Extract the (X, Y) coordinate from the center of the cell holding the provided text.  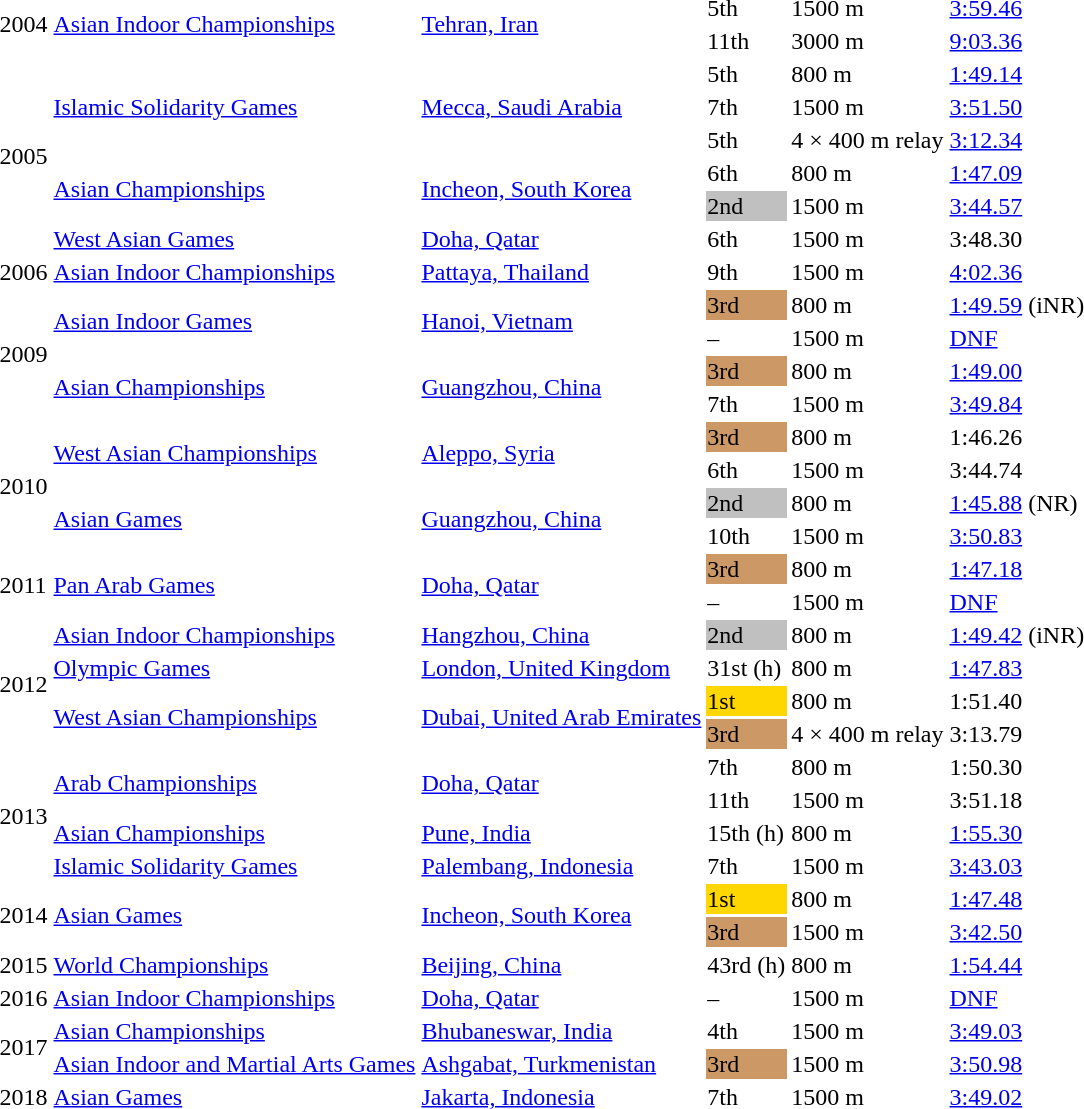
Arab Championships (234, 784)
15th (h) (746, 833)
Pune, India (562, 833)
Bhubaneswar, India (562, 1031)
London, United Kingdom (562, 668)
West Asian Games (234, 239)
Ashgabat, Turkmenistan (562, 1064)
Olympic Games (234, 668)
Pattaya, Thailand (562, 272)
Beijing, China (562, 965)
Pan Arab Games (234, 586)
10th (746, 536)
Asian Indoor and Martial Arts Games (234, 1064)
Palembang, Indonesia (562, 866)
31st (h) (746, 668)
Asian Indoor Games (234, 322)
3000 m (868, 41)
Aleppo, Syria (562, 454)
Dubai, United Arab Emirates (562, 718)
Mecca, Saudi Arabia (562, 107)
9th (746, 272)
4th (746, 1031)
Hangzhou, China (562, 635)
Hanoi, Vietnam (562, 322)
43rd (h) (746, 965)
World Championships (234, 965)
